Extract the [x, y] coordinate from the center of the cell holding the provided text.  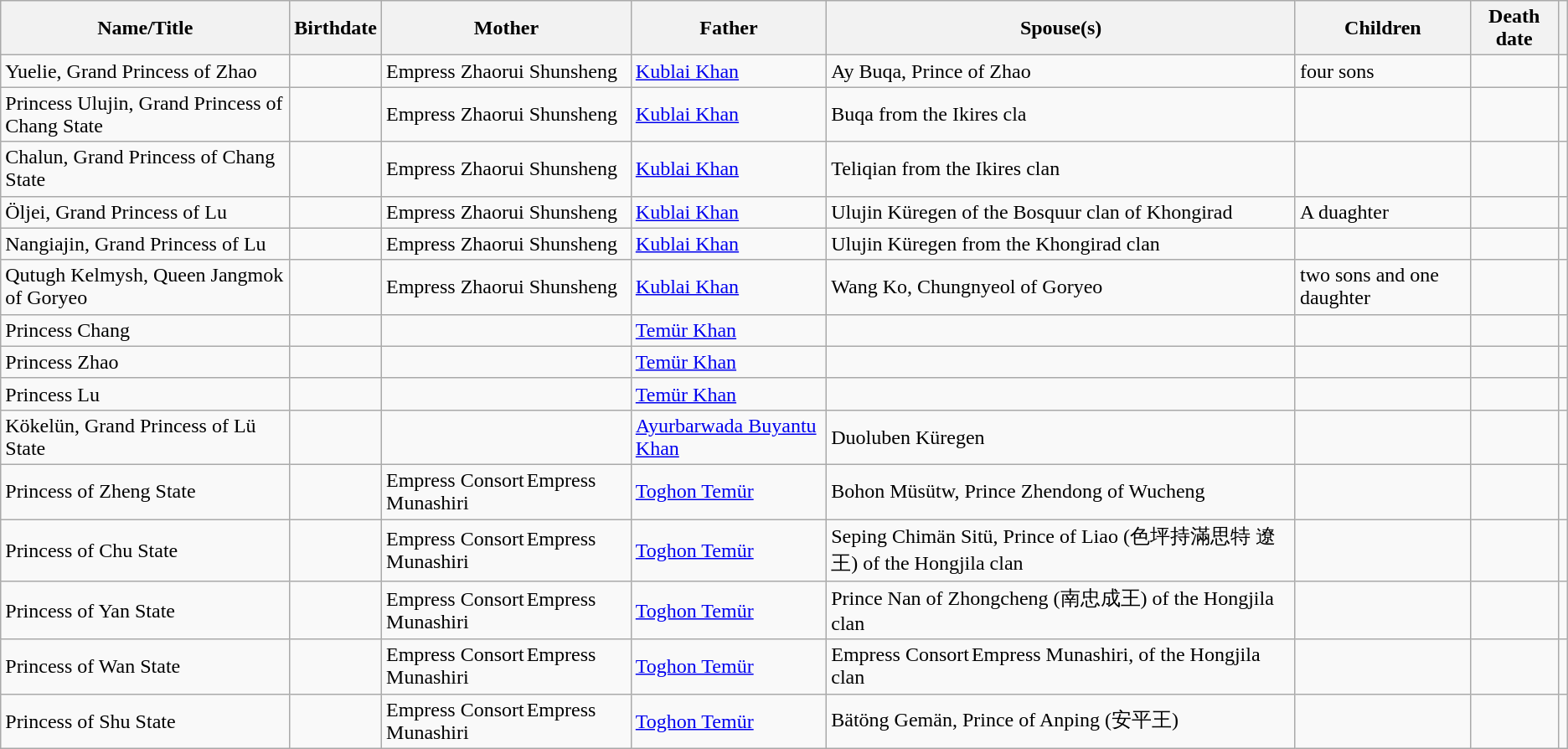
Princess Chang [146, 330]
Qutugh Kelmysh, Queen Jangmok of Goryeo [146, 287]
Princess of Zheng State [146, 491]
Ay Buqa, Prince of Zhao [1061, 71]
Princess of Wan State [146, 667]
Princess Zhao [146, 362]
Duoluben Küregen [1061, 437]
Spouse(s) [1061, 28]
Empress Consort Empress Munashiri, of the Hongjila clan [1061, 667]
Name/Title [146, 28]
Ulujin Küregen of the Bosquur clan of Khongirad [1061, 212]
Buqa from the Ikires cla [1061, 114]
Birthdate [336, 28]
four sons [1382, 71]
Prince Nan of Zhongcheng (南忠成王) of the Hongjila clan [1061, 611]
Mother [507, 28]
Death date [1514, 28]
Ayurbarwada Buyantu Khan [729, 437]
Princess of Yan State [146, 611]
Father [729, 28]
Wang Ko, Chungnyeol of Goryeo [1061, 287]
Teliqian from the Ikires clan [1061, 169]
Kökelün, Grand Princess of Lü State [146, 437]
Children [1382, 28]
Bätöng Gemän, Prince of Anping (安平王) [1061, 721]
Princess Ulujin, Grand Princess of Chang State [146, 114]
Princess of Chu State [146, 550]
Ulujin Küregen from the Khongirad clan [1061, 244]
Chalun, Grand Princess of Chang State [146, 169]
Nangiajin, Grand Princess of Lu [146, 244]
Princess Lu [146, 394]
Princess of Shu State [146, 721]
Yuelie, Grand Princess of Zhao [146, 71]
two sons and one daughter [1382, 287]
Öljei, Grand Princess of Lu [146, 212]
Bohon Müsütw, Prince Zhendong of Wucheng [1061, 491]
A duaghter [1382, 212]
Seping Chimän Sitü, Prince of Liao (色坪持滿思特 遼王) of the Hongjila clan [1061, 550]
